Extract the (x, y) coordinate from the center of the cell holding the provided text.  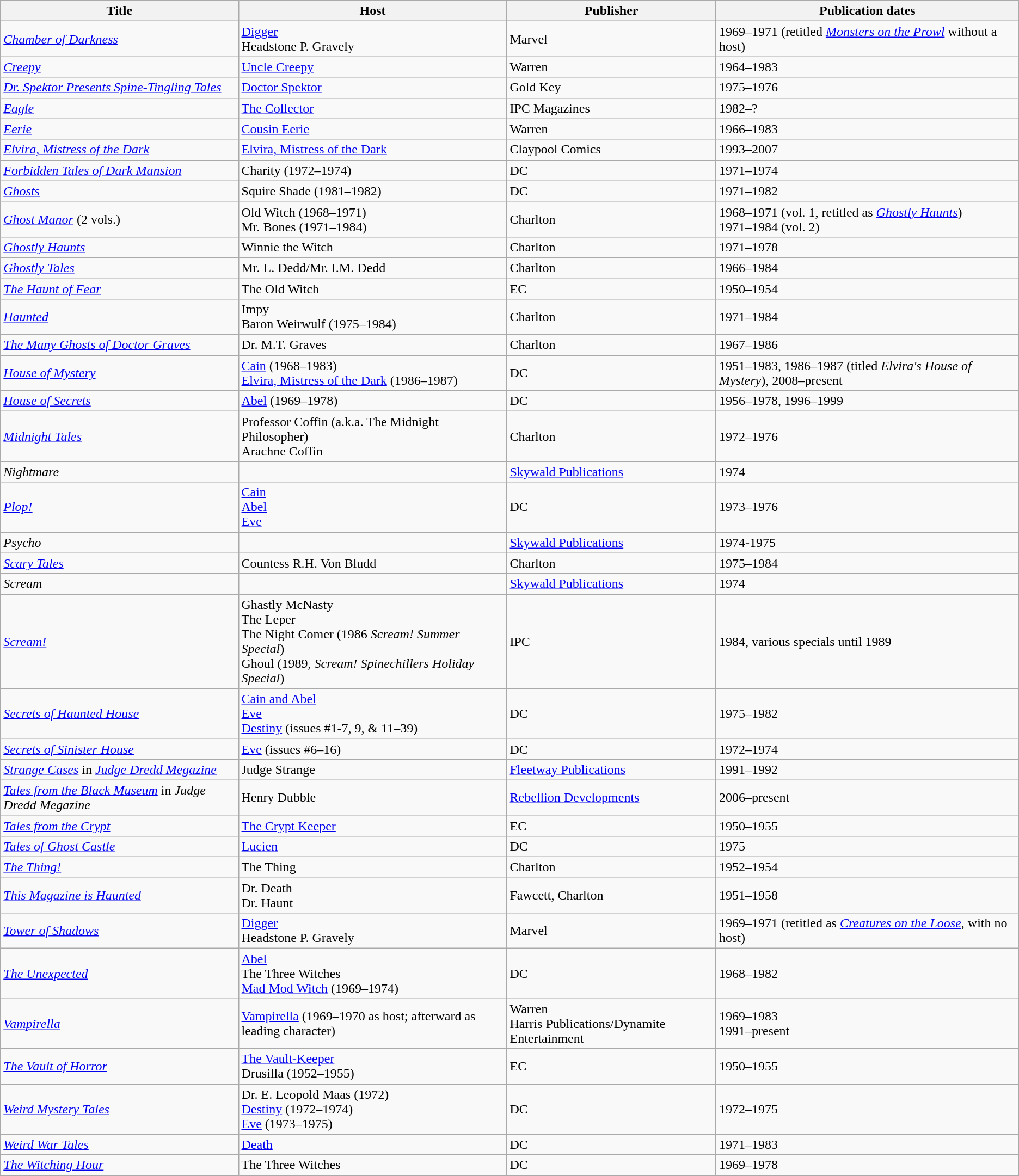
1991–1992 (867, 769)
1975 (867, 847)
Abel (1969–1978) (372, 401)
Tales of Ghost Castle (120, 847)
1950–1954 (867, 289)
Dr. M.T. Graves (372, 345)
Ghost Manor (2 vols.) (120, 219)
Vampirella (1969–1970 as host; afterward as leading character) (372, 1024)
The Thing (372, 867)
The Old Witch (372, 289)
1972–1976 (867, 436)
The Crypt Keeper (372, 826)
The Vault of Horror (120, 1067)
Winnie the Witch (372, 247)
1972–1974 (867, 749)
Squire Shade (1981–1982) (372, 191)
The Witching Hour (120, 1165)
Cain (1968–1983)Elvira, Mistress of the Dark (1986–1987) (372, 373)
1969–19831991–present (867, 1024)
2006–present (867, 798)
IPC (611, 641)
1971–1982 (867, 191)
Ghosts (120, 191)
1968–1971 (vol. 1, retitled as Ghostly Haunts)1971–1984 (vol. 2) (867, 219)
House of Secrets (120, 401)
Scream (120, 584)
1984, various specials until 1989 (867, 641)
Doctor Spektor (372, 88)
Tales from the Black Museum in Judge Dredd Megazine (120, 798)
Title (120, 11)
WarrenHarris Publications/Dynamite Entertainment (611, 1024)
1971–1978 (867, 247)
1968–1982 (867, 974)
1951–1983, 1986–1987 (titled Elvira's House of Mystery), 2008–present (867, 373)
Dr. E. Leopold Maas (1972)Destiny (1972–1974)Eve (1973–1975) (372, 1109)
1951–1958 (867, 896)
Ghastly McNastyThe LeperThe Night Comer (1986 Scream! Summer Special)Ghoul (1989, Scream! Spinechillers Holiday Special) (372, 641)
Secrets of Sinister House (120, 749)
Publisher (611, 11)
Creepy (120, 67)
The Unexpected (120, 974)
Claypool Comics (611, 150)
Henry Dubble (372, 798)
1969–1978 (867, 1165)
Nightmare (120, 472)
House of Mystery (120, 373)
The Vault-KeeperDrusilla (1952–1955) (372, 1067)
1973–1976 (867, 507)
1971–1984 (867, 317)
Scary Tales (120, 563)
Midnight Tales (120, 436)
Eve (issues #6–16) (372, 749)
Forbidden Tales of Dark Mansion (120, 170)
Rebellion Developments (611, 798)
Strange Cases in Judge Dredd Megazine (120, 769)
Eerie (120, 129)
Fawcett, Charlton (611, 896)
1956–1978, 1996–1999 (867, 401)
Cousin Eerie (372, 129)
Cain and AbelEveDestiny (issues #1-7, 9, & 11–39) (372, 713)
Death (372, 1144)
Psycho (120, 543)
Dr. DeathDr. Haunt (372, 896)
The Three Witches (372, 1165)
Chamber of Darkness (120, 39)
Plop! (120, 507)
AbelThe Three WitchesMad Mod Witch (1969–1974) (372, 974)
Gold Key (611, 88)
1972–1975 (867, 1109)
1971–1974 (867, 170)
Lucien (372, 847)
Old Witch (1968–1971)Mr. Bones (1971–1984) (372, 219)
Professor Coffin (a.k.a. The Midnight Philosopher)Arachne Coffin (372, 436)
Vampirella (120, 1024)
Tower of Shadows (120, 931)
1952–1954 (867, 867)
1969–1971 (retitled as Creatures on the Loose, with no host) (867, 931)
Secrets of Haunted House (120, 713)
IPC Magazines (611, 108)
1969–1971 (retitled Monsters on the Prowl without a host) (867, 39)
The Haunt of Fear (120, 289)
1971–1983 (867, 1144)
1974-1975 (867, 543)
1966–1984 (867, 268)
Countess R.H. Von Bludd (372, 563)
Host (372, 11)
This Magazine is Haunted (120, 896)
Tales from the Crypt (120, 826)
The Thing! (120, 867)
1975–1982 (867, 713)
Haunted (120, 317)
Scream! (120, 641)
Mr. L. Dedd/Mr. I.M. Dedd (372, 268)
1964–1983 (867, 67)
The Many Ghosts of Doctor Graves (120, 345)
1975–1976 (867, 88)
Publication dates (867, 11)
Judge Strange (372, 769)
1993–2007 (867, 150)
Ghostly Haunts (120, 247)
1967–1986 (867, 345)
Uncle Creepy (372, 67)
Ghostly Tales (120, 268)
ImpyBaron Weirwulf (1975–1984) (372, 317)
Fleetway Publications (611, 769)
The Collector (372, 108)
Dr. Spektor Presents Spine-Tingling Tales (120, 88)
1982–? (867, 108)
1966–1983 (867, 129)
Charity (1972–1974) (372, 170)
1975–1984 (867, 563)
CainAbelEve (372, 507)
Weird Mystery Tales (120, 1109)
Eagle (120, 108)
Weird War Tales (120, 1144)
